Scan for the cell matching the given text and deliver its (X, Y) coordinate at center. 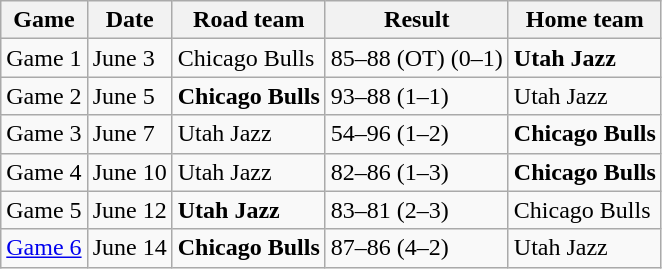
82–86 (1–3) (416, 172)
87–86 (4–2) (416, 248)
June 10 (130, 172)
Game (44, 20)
54–96 (1–2) (416, 134)
93–88 (1–1) (416, 96)
85–88 (OT) (0–1) (416, 58)
Game 3 (44, 134)
Game 1 (44, 58)
June 7 (130, 134)
Game 2 (44, 96)
Game 4 (44, 172)
Game 5 (44, 210)
June 14 (130, 248)
Date (130, 20)
Game 6 (44, 248)
Road team (248, 20)
Result (416, 20)
June 3 (130, 58)
June 5 (130, 96)
83–81 (2–3) (416, 210)
June 12 (130, 210)
Home team (584, 20)
